Determine the (X, Y) coordinate at the center of the cell enclosing the given text.  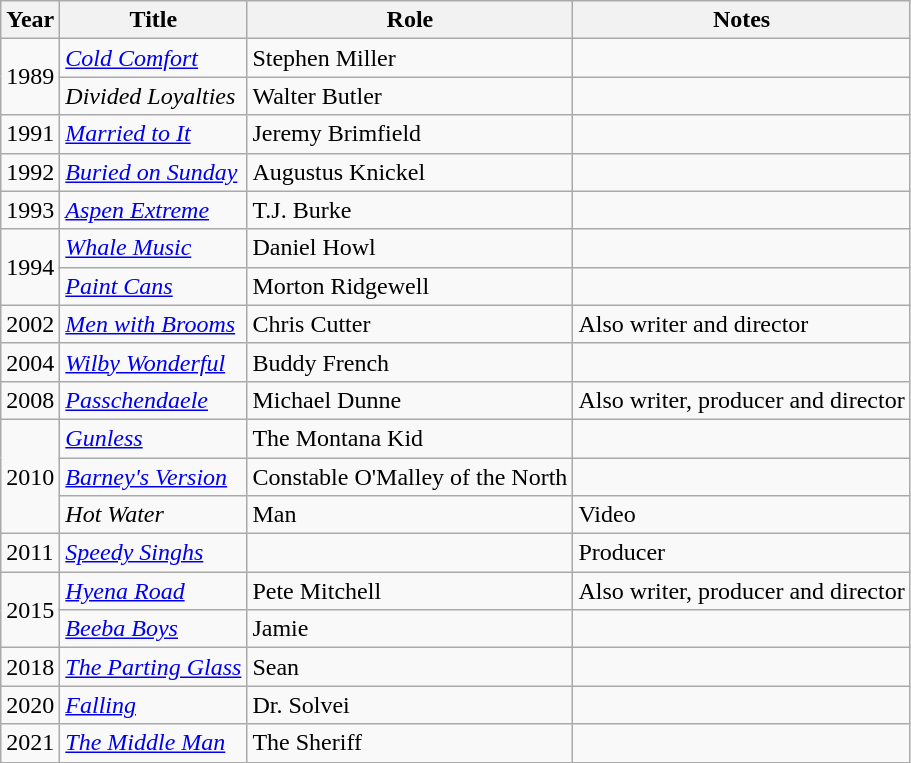
Men with Brooms (154, 324)
Married to It (154, 134)
Sean (410, 667)
Dr. Solvei (410, 705)
2002 (30, 324)
1993 (30, 210)
2008 (30, 400)
The Middle Man (154, 743)
Passchendaele (154, 400)
Chris Cutter (410, 324)
The Parting Glass (154, 667)
Also writer and director (742, 324)
2015 (30, 610)
Paint Cans (154, 286)
The Sheriff (410, 743)
Jamie (410, 629)
Whale Music (154, 248)
Role (410, 20)
Constable O'Malley of the North (410, 477)
1989 (30, 77)
Year (30, 20)
Cold Comfort (154, 58)
Augustus Knickel (410, 172)
Walter Butler (410, 96)
Aspen Extreme (154, 210)
2010 (30, 476)
Hot Water (154, 515)
Man (410, 515)
2011 (30, 553)
Hyena Road (154, 591)
T.J. Burke (410, 210)
The Montana Kid (410, 438)
2020 (30, 705)
Jeremy Brimfield (410, 134)
Title (154, 20)
1991 (30, 134)
1992 (30, 172)
1994 (30, 267)
2004 (30, 362)
Falling (154, 705)
Divided Loyalties (154, 96)
Wilby Wonderful (154, 362)
Barney's Version (154, 477)
Gunless (154, 438)
Beeba Boys (154, 629)
Speedy Singhs (154, 553)
Buddy French (410, 362)
Pete Mitchell (410, 591)
Notes (742, 20)
2021 (30, 743)
Video (742, 515)
Daniel Howl (410, 248)
Producer (742, 553)
2018 (30, 667)
Michael Dunne (410, 400)
Stephen Miller (410, 58)
Morton Ridgewell (410, 286)
Buried on Sunday (154, 172)
